Provide the (x, y) coordinate of the cell's center where the given text is located.  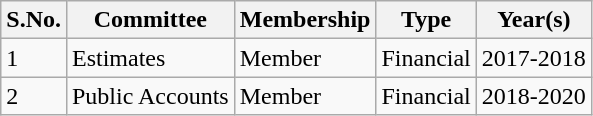
S.No. (34, 20)
Year(s) (534, 20)
Committee (150, 20)
2 (34, 96)
Estimates (150, 58)
Membership (305, 20)
1 (34, 58)
2018-2020 (534, 96)
Public Accounts (150, 96)
2017-2018 (534, 58)
Type (426, 20)
